Determine the [x, y] coordinate at the center of the cell enclosing the given text.  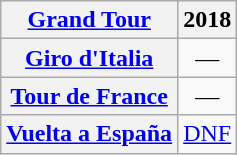
Grand Tour [90, 20]
Vuelta a España [90, 134]
Tour de France [90, 96]
DNF [208, 134]
2018 [208, 20]
Giro d'Italia [90, 58]
